Provide the (X, Y) coordinate of the cell's center where the given text is located.  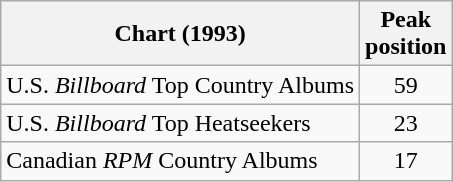
U.S. Billboard Top Heatseekers (180, 123)
23 (406, 123)
U.S. Billboard Top Country Albums (180, 85)
17 (406, 161)
Canadian RPM Country Albums (180, 161)
Peakposition (406, 34)
59 (406, 85)
Chart (1993) (180, 34)
